Identify which cell holds the provided text, then report its [X, Y] central coordinate. 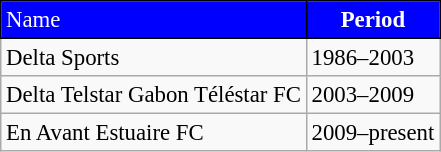
2009–present [372, 133]
2003–2009 [372, 95]
Delta Sports [154, 58]
Name [154, 20]
En Avant Estuaire FC [154, 133]
Delta Telstar Gabon Téléstar FC [154, 95]
1986–2003 [372, 58]
Period [372, 20]
